Provide the [x, y] coordinate of the cell's center where the given text is located.  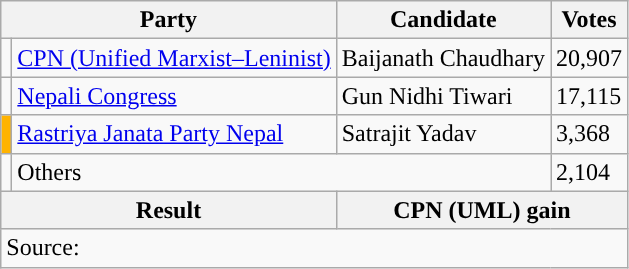
Result [168, 210]
CPN (Unified Marxist–Leninist) [174, 58]
Party [168, 20]
3,368 [590, 134]
Votes [590, 20]
Baijanath Chaudhary [443, 58]
Others [282, 172]
2,104 [590, 172]
Rastriya Janata Party Nepal [174, 134]
Candidate [443, 20]
17,115 [590, 96]
Satrajit Yadav [443, 134]
Nepali Congress [174, 96]
CPN (UML) gain [482, 210]
Source: [314, 248]
20,907 [590, 58]
Gun Nidhi Tiwari [443, 96]
